For the text-containing cell, return its midpoint in (x, y) coordinate format. 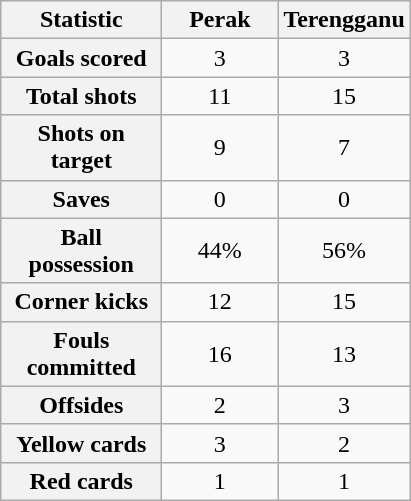
Statistic (82, 20)
11 (220, 96)
16 (220, 354)
Yellow cards (82, 443)
56% (344, 250)
Goals scored (82, 58)
Corner kicks (82, 302)
9 (220, 148)
Perak (220, 20)
12 (220, 302)
Fouls committed (82, 354)
Saves (82, 199)
44% (220, 250)
13 (344, 354)
Total shots (82, 96)
Red cards (82, 481)
Ball possession (82, 250)
Offsides (82, 405)
7 (344, 148)
Terengganu (344, 20)
Shots on target (82, 148)
